Detect which cell encompasses the target text, then output its (X, Y) center coordinate. 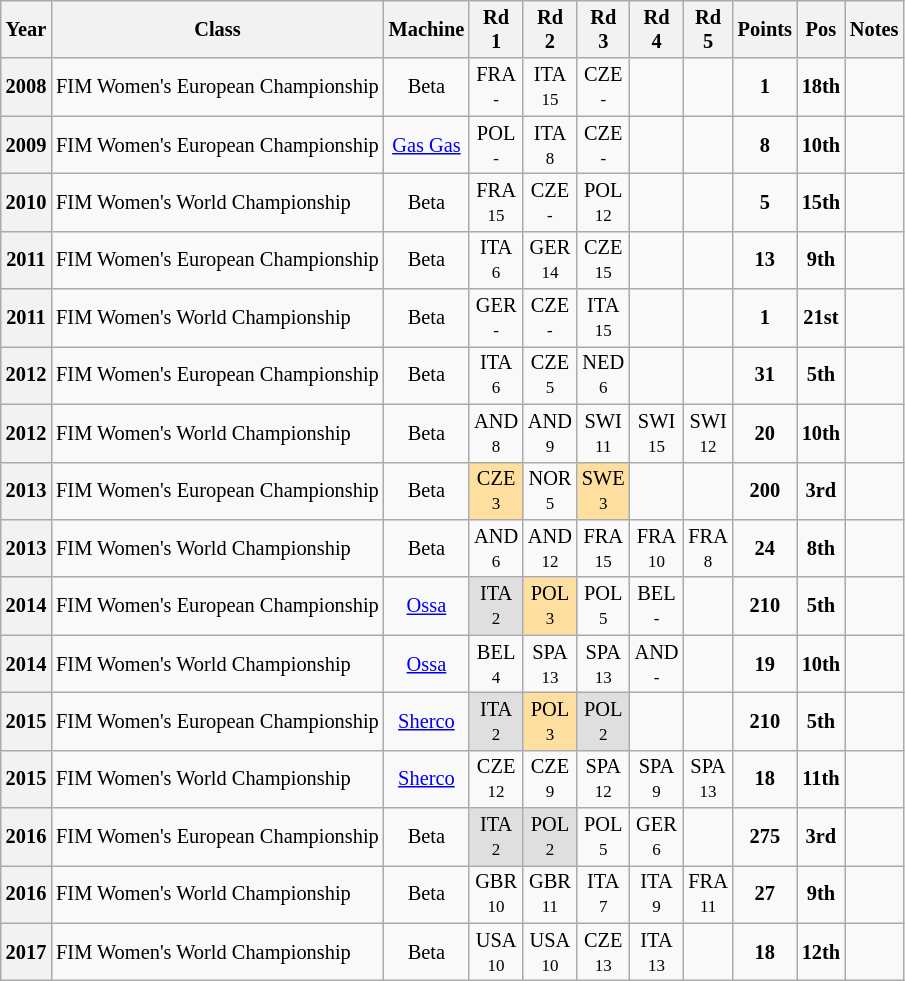
19 (765, 664)
ITA8 (550, 145)
GER- (496, 318)
2017 (26, 952)
Rd1 (496, 29)
200 (765, 491)
18th (821, 87)
Rd4 (657, 29)
27 (765, 894)
SWI11 (604, 433)
12th (821, 952)
Rd3 (604, 29)
Pos (821, 29)
21st (821, 318)
11th (821, 779)
GBR10 (496, 894)
Notes (874, 29)
15th (821, 202)
ITA13 (657, 952)
31 (765, 375)
GER6 (657, 837)
20 (765, 433)
CZE12 (496, 779)
Gas Gas (427, 145)
AND9 (550, 433)
8th (821, 548)
275 (765, 837)
GER14 (550, 260)
POL- (496, 145)
FRA8 (708, 548)
FRA11 (708, 894)
CZE9 (550, 779)
ITA9 (657, 894)
5 (765, 202)
Year (26, 29)
8 (765, 145)
SWI12 (708, 433)
Rd5 (708, 29)
Rd2 (550, 29)
2008 (26, 87)
SPA12 (604, 779)
FRA10 (657, 548)
SPA9 (657, 779)
SWI15 (657, 433)
CZE5 (550, 375)
GBR11 (550, 894)
SWE3 (604, 491)
ITA7 (604, 894)
CZE3 (496, 491)
Class (217, 29)
CZE15 (604, 260)
Points (765, 29)
24 (765, 548)
POL12 (604, 202)
AND8 (496, 433)
2009 (26, 145)
CZE13 (604, 952)
2010 (26, 202)
AND- (657, 664)
FRA- (496, 87)
AND12 (550, 548)
Machine (427, 29)
BEL4 (496, 664)
NED6 (604, 375)
BEL- (657, 606)
NOR5 (550, 491)
13 (765, 260)
AND6 (496, 548)
